For the text-containing cell, return its midpoint in (x, y) coordinate format. 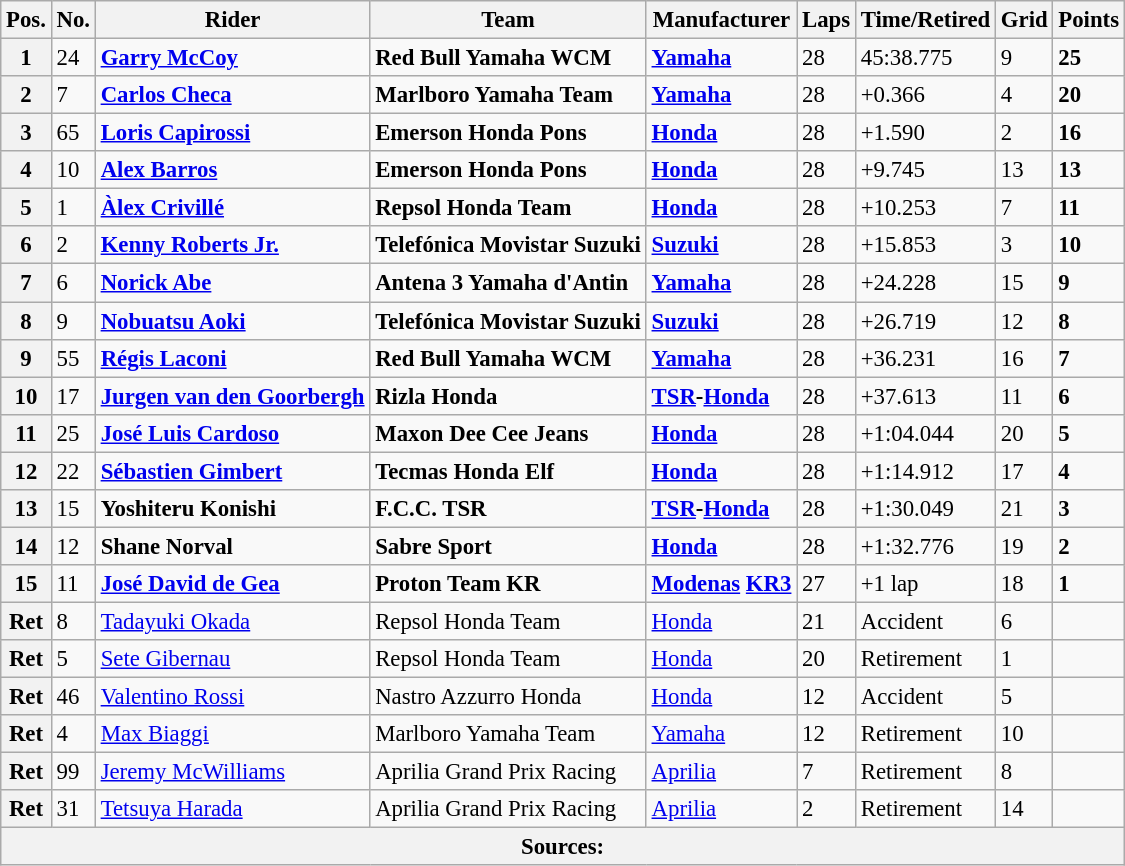
José Luis Cardoso (232, 433)
18 (1024, 584)
Points (1088, 20)
Sources: (563, 847)
+9.745 (925, 170)
Nastro Azzurro Honda (508, 697)
+1 lap (925, 584)
Tecmas Honda Elf (508, 471)
Sete Gibernau (232, 659)
Pos. (26, 20)
45:38.775 (925, 58)
Alex Barros (232, 170)
Sébastien Gimbert (232, 471)
+1:32.776 (925, 546)
No. (73, 20)
+10.253 (925, 208)
Grid (1024, 20)
Valentino Rossi (232, 697)
+1:14.912 (925, 471)
Nobuatsu Aoki (232, 321)
Jeremy McWilliams (232, 772)
46 (73, 697)
+0.366 (925, 95)
22 (73, 471)
65 (73, 133)
Time/Retired (925, 20)
Jurgen van den Goorbergh (232, 396)
27 (826, 584)
Carlos Checa (232, 95)
Shane Norval (232, 546)
Norick Abe (232, 283)
Àlex Crivillé (232, 208)
Proton Team KR (508, 584)
31 (73, 809)
Garry McCoy (232, 58)
24 (73, 58)
99 (73, 772)
19 (1024, 546)
55 (73, 358)
Régis Laconi (232, 358)
F.C.C. TSR (508, 509)
Kenny Roberts Jr. (232, 245)
Rider (232, 20)
+1.590 (925, 133)
Tetsuya Harada (232, 809)
+26.719 (925, 321)
+36.231 (925, 358)
Antena 3 Yamaha d'Antin (508, 283)
Sabre Sport (508, 546)
+15.853 (925, 245)
Team (508, 20)
+1:04.044 (925, 433)
Modenas KR3 (721, 584)
+24.228 (925, 283)
Tadayuki Okada (232, 621)
+1:30.049 (925, 509)
José David de Gea (232, 584)
Yoshiteru Konishi (232, 509)
Loris Capirossi (232, 133)
Laps (826, 20)
Rizla Honda (508, 396)
Manufacturer (721, 20)
Max Biaggi (232, 734)
Maxon Dee Cee Jeans (508, 433)
+37.613 (925, 396)
